Pinpoint the cell where the given text exists, returning its [X, Y] midpoint coordinate. 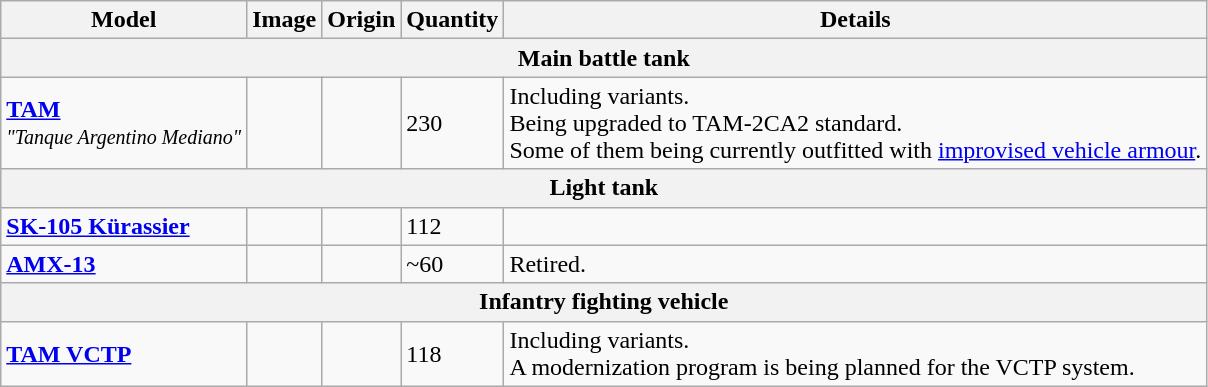
Model [124, 20]
Details [856, 20]
Origin [362, 20]
Main battle tank [604, 58]
Image [284, 20]
Infantry fighting vehicle [604, 302]
TAM"Tanque Argentino Mediano" [124, 123]
Quantity [452, 20]
118 [452, 354]
TAM VCTP [124, 354]
112 [452, 226]
230 [452, 123]
Including variants.Being upgraded to TAM-2CA2 standard.Some of them being currently outfitted with improvised vehicle armour. [856, 123]
Including variants.A modernization program is being planned for the VCTP system. [856, 354]
SK-105 Kürassier [124, 226]
~60 [452, 264]
Light tank [604, 188]
AMX-13 [124, 264]
Retired. [856, 264]
